From the cell containing the given text, extract its center point as [x, y] coordinate. 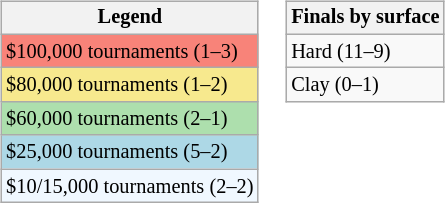
$80,000 tournaments (1–2) [130, 85]
Clay (0–1) [365, 85]
$60,000 tournaments (2–1) [130, 119]
$25,000 tournaments (5–2) [130, 152]
Legend [130, 18]
Hard (11–9) [365, 51]
$100,000 tournaments (1–3) [130, 51]
$10/15,000 tournaments (2–2) [130, 186]
Finals by surface [365, 18]
